Provide the [X, Y] coordinate of the cell's center where the given text is located.  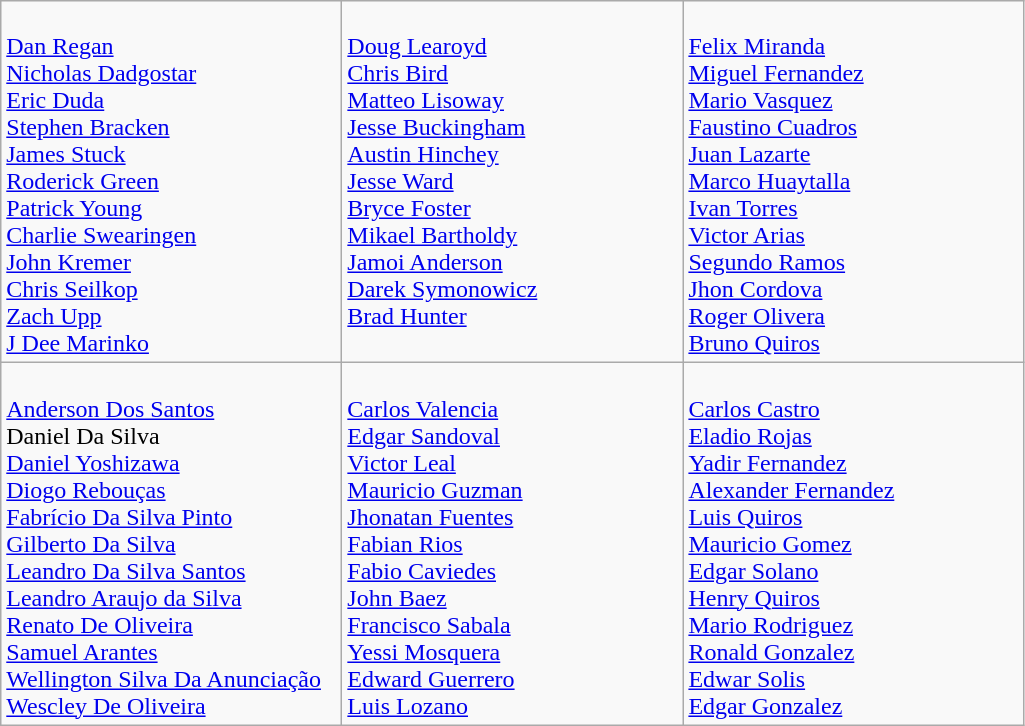
Doug LearoydChris BirdMatteo LisowayJesse BuckinghamAustin HincheyJesse WardBryce FosterMikael BartholdyJamoi AndersonDarek SymonowiczBrad Hunter [512, 182]
